Return [X, Y] of the center of cell containing provided text 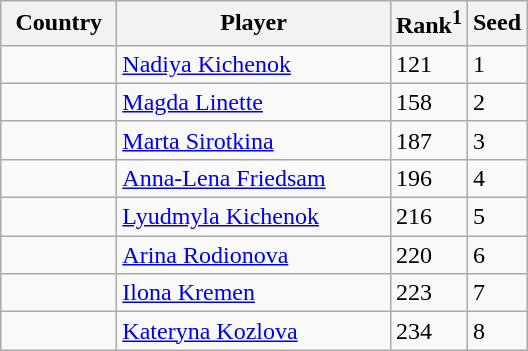
158 [428, 102]
Anna-Lena Friedsam [254, 178]
Lyudmyla Kichenok [254, 217]
121 [428, 64]
Nadiya Kichenok [254, 64]
1 [496, 64]
Rank1 [428, 24]
Marta Sirotkina [254, 140]
Magda Linette [254, 102]
Player [254, 24]
196 [428, 178]
6 [496, 255]
Country [59, 24]
223 [428, 293]
Ilona Kremen [254, 293]
216 [428, 217]
Kateryna Kozlova [254, 331]
4 [496, 178]
3 [496, 140]
220 [428, 255]
Seed [496, 24]
7 [496, 293]
Arina Rodionova [254, 255]
234 [428, 331]
187 [428, 140]
8 [496, 331]
5 [496, 217]
2 [496, 102]
